Identify which cell holds the provided text, then report its (X, Y) central coordinate. 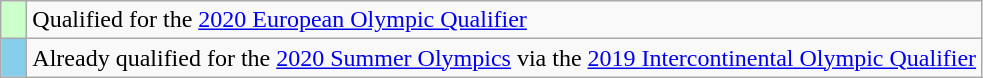
Qualified for the 2020 European Olympic Qualifier (504, 20)
Already qualified for the 2020 Summer Olympics via the 2019 Intercontinental Olympic Qualifier (504, 58)
